Identify which cell holds the provided text, then report its [x, y] central coordinate. 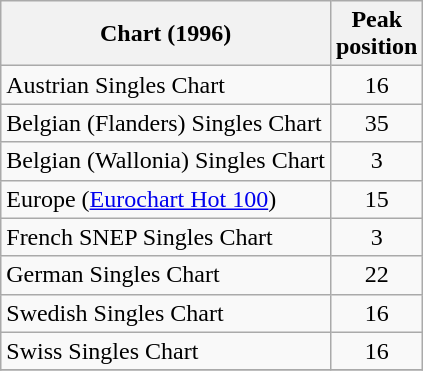
Swedish Singles Chart [166, 313]
15 [376, 199]
Belgian (Wallonia) Singles Chart [166, 161]
Europe (Eurochart Hot 100) [166, 199]
German Singles Chart [166, 275]
Peakposition [376, 34]
French SNEP Singles Chart [166, 237]
Austrian Singles Chart [166, 85]
22 [376, 275]
35 [376, 123]
Chart (1996) [166, 34]
Belgian (Flanders) Singles Chart [166, 123]
Swiss Singles Chart [166, 351]
